Find where the given text appears and provide that cell's center as (x, y) coordinate. 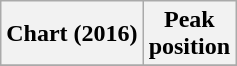
Peak position (189, 34)
Chart (2016) (72, 34)
